Detect which cell encompasses the target text, then output its (x, y) center coordinate. 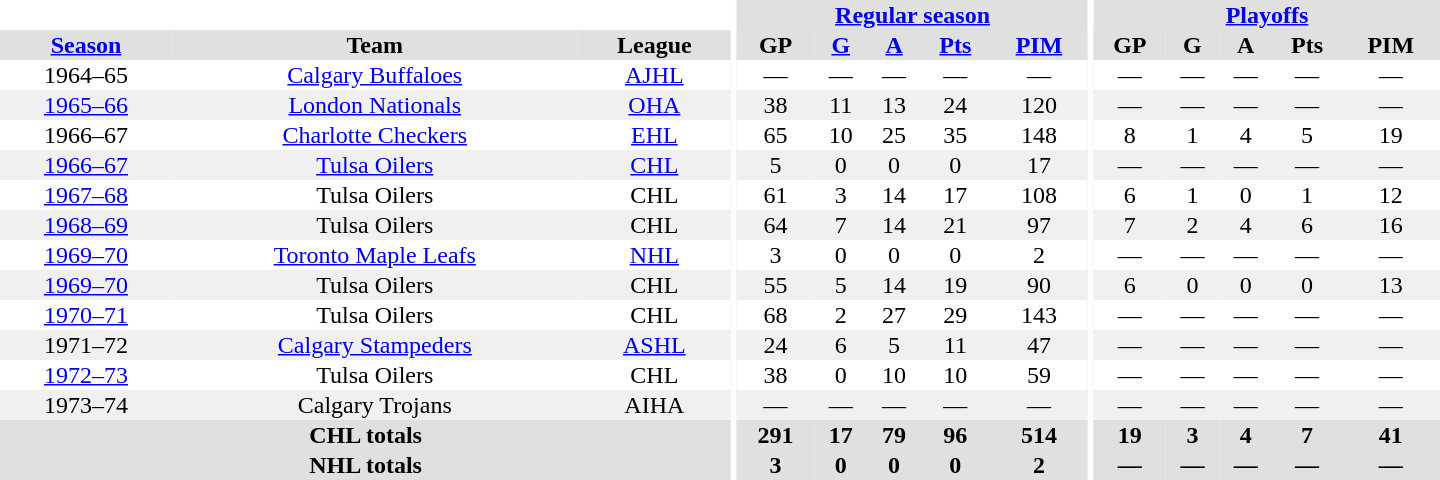
Charlotte Checkers (375, 135)
16 (1391, 225)
61 (776, 195)
8 (1130, 135)
League (654, 45)
27 (894, 315)
NHL totals (366, 465)
Toronto Maple Leafs (375, 255)
Playoffs (1267, 15)
12 (1391, 195)
1970–71 (86, 315)
148 (1039, 135)
OHA (654, 105)
Regular season (912, 15)
London Nationals (375, 105)
55 (776, 285)
108 (1039, 195)
ASHL (654, 345)
1973–74 (86, 405)
AIHA (654, 405)
59 (1039, 375)
96 (956, 435)
1964–65 (86, 75)
Calgary Buffaloes (375, 75)
1967–68 (86, 195)
CHL totals (366, 435)
21 (956, 225)
1972–73 (86, 375)
79 (894, 435)
64 (776, 225)
120 (1039, 105)
Team (375, 45)
29 (956, 315)
1968–69 (86, 225)
143 (1039, 315)
Season (86, 45)
Calgary Stampeders (375, 345)
AJHL (654, 75)
35 (956, 135)
68 (776, 315)
291 (776, 435)
47 (1039, 345)
514 (1039, 435)
EHL (654, 135)
NHL (654, 255)
1971–72 (86, 345)
90 (1039, 285)
65 (776, 135)
Calgary Trojans (375, 405)
41 (1391, 435)
1965–66 (86, 105)
25 (894, 135)
97 (1039, 225)
